Provide the [X, Y] coordinate of the cell's center where the given text is located.  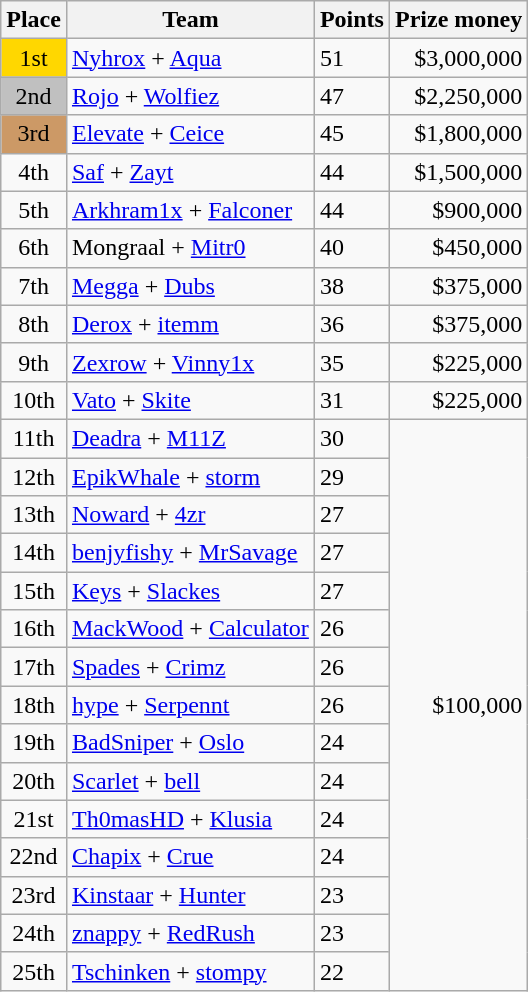
$3,000,000 [458, 58]
22 [352, 971]
9th [34, 362]
EpikWhale + storm [190, 477]
12th [34, 477]
1st [34, 58]
30 [352, 438]
22nd [34, 857]
38 [352, 286]
Vato + Skite [190, 400]
23rd [34, 895]
29 [352, 477]
20th [34, 781]
16th [34, 629]
7th [34, 286]
Points [352, 20]
10th [34, 400]
3rd [34, 134]
$100,000 [458, 704]
21st [34, 819]
25th [34, 971]
Keys + Slackes [190, 591]
36 [352, 324]
45 [352, 134]
Elevate + Ceice [190, 134]
Kinstaar + Hunter [190, 895]
24th [34, 933]
5th [34, 210]
Megga + Dubs [190, 286]
11th [34, 438]
Noward + 4zr [190, 515]
18th [34, 705]
13th [34, 515]
Prize money [458, 20]
Spades + Crimz [190, 667]
4th [34, 172]
Saf + Zayt [190, 172]
Derox + itemm [190, 324]
Chapix + Crue [190, 857]
hype + Serpennt [190, 705]
Scarlet + bell [190, 781]
19th [34, 743]
51 [352, 58]
Th0masHD + Klusia [190, 819]
MackWood + Calculator [190, 629]
35 [352, 362]
31 [352, 400]
$1,800,000 [458, 134]
Place [34, 20]
14th [34, 553]
benjyfishy + MrSavage [190, 553]
Arkhram1x + Falconer [190, 210]
Team [190, 20]
Zexrow + Vinny1x [190, 362]
15th [34, 591]
$450,000 [458, 248]
Nyhrox + Aqua [190, 58]
40 [352, 248]
47 [352, 96]
BadSniper + Oslo [190, 743]
2nd [34, 96]
$1,500,000 [458, 172]
Deadra + M11Z [190, 438]
$2,250,000 [458, 96]
$900,000 [458, 210]
Mongraal + Mitr0 [190, 248]
znappy + RedRush [190, 933]
Tschinken + stompy [190, 971]
8th [34, 324]
6th [34, 248]
Rojo + Wolfiez [190, 96]
17th [34, 667]
